Identify which cell holds the provided text, then report its [x, y] central coordinate. 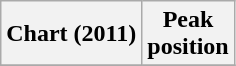
Peakposition [188, 34]
Chart (2011) [72, 34]
